Capture the cell that displays the provided text and extract its (x, y) central coordinate. 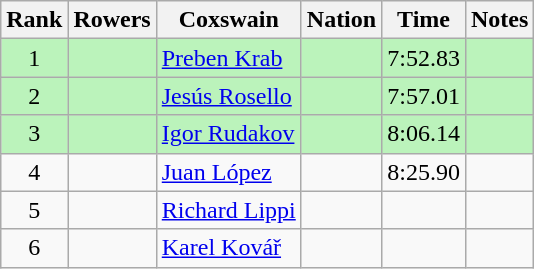
8:06.14 (424, 134)
Rowers (112, 20)
Nation (341, 20)
Coxswain (228, 20)
Rank (34, 20)
Karel Kovář (228, 248)
Notes (499, 20)
3 (34, 134)
4 (34, 172)
Jesús Rosello (228, 96)
2 (34, 96)
8:25.90 (424, 172)
Preben Krab (228, 58)
Time (424, 20)
7:57.01 (424, 96)
5 (34, 210)
Richard Lippi (228, 210)
7:52.83 (424, 58)
6 (34, 248)
1 (34, 58)
Igor Rudakov (228, 134)
Juan López (228, 172)
